Pinpoint the cell where the given text exists, returning its (X, Y) midpoint coordinate. 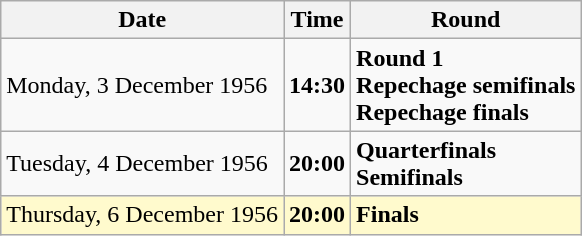
QuarterfinalsSemifinals (466, 164)
Finals (466, 215)
Time (318, 20)
Date (142, 20)
14:30 (318, 85)
Round 1Repechage semifinalsRepechage finals (466, 85)
Monday, 3 December 1956 (142, 85)
Round (466, 20)
Thursday, 6 December 1956 (142, 215)
Tuesday, 4 December 1956 (142, 164)
